Search for the cell housing the specified text and yield its (x, y) center coordinate. 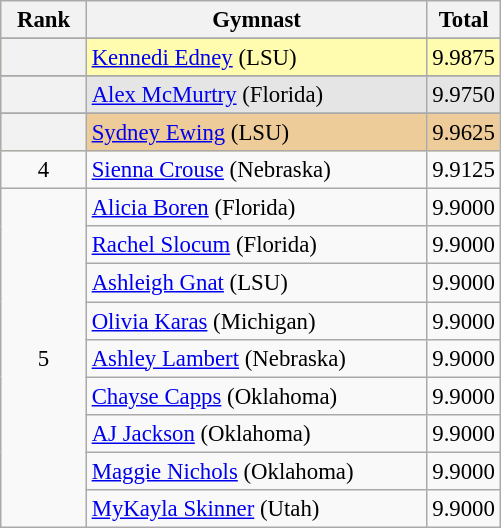
Maggie Nichols (Oklahoma) (256, 471)
Alicia Boren (Florida) (256, 208)
Rank (44, 20)
Rachel Slocum (Florida) (256, 245)
Ashleigh Gnat (LSU) (256, 283)
Alex McMurtry (Florida) (256, 95)
AJ Jackson (Oklahoma) (256, 433)
Gymnast (256, 20)
Kennedi Edney (LSU) (256, 58)
5 (44, 358)
Ashley Lambert (Nebraska) (256, 358)
Sydney Ewing (LSU) (256, 133)
Total (464, 20)
4 (44, 170)
9.9125 (464, 170)
Olivia Karas (Michigan) (256, 321)
9.9875 (464, 58)
9.9750 (464, 95)
MyKayla Skinner (Utah) (256, 509)
Chayse Capps (Oklahoma) (256, 396)
Sienna Crouse (Nebraska) (256, 170)
9.9625 (464, 133)
